Find where the given text appears and provide that cell's center as [x, y] coordinate. 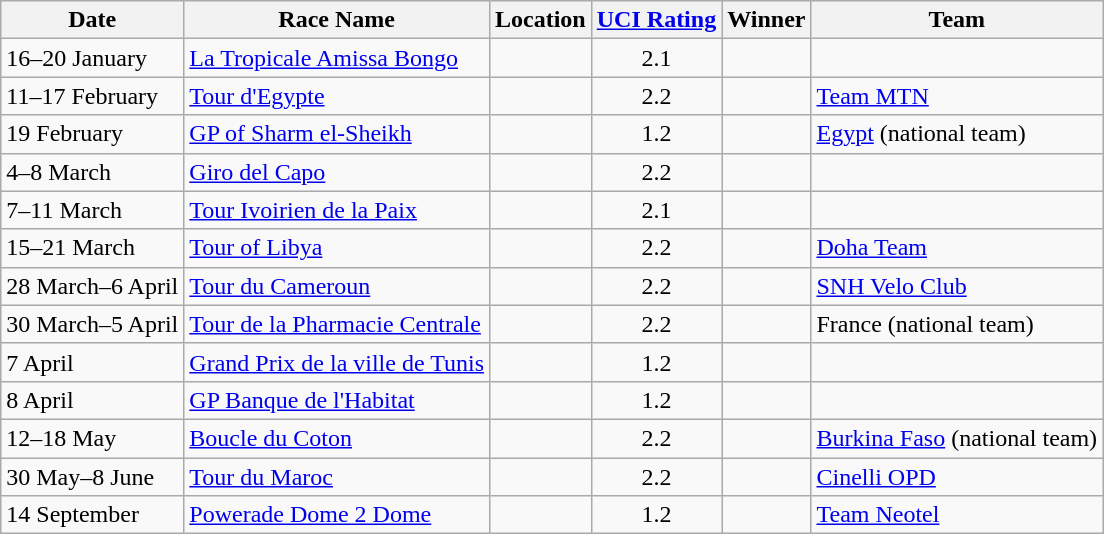
4–8 March [92, 172]
28 March–6 April [92, 286]
Tour Ivoirien de la Paix [337, 210]
Tour of Libya [337, 248]
Burkina Faso (national team) [957, 438]
SNH Velo Club [957, 286]
Boucle du Coton [337, 438]
Giro del Capo [337, 172]
14 September [92, 515]
Tour d'Egypte [337, 96]
Team [957, 20]
La Tropicale Amissa Bongo [337, 58]
France (national team) [957, 324]
UCI Rating [656, 20]
Cinelli OPD [957, 477]
GP of Sharm el-Sheikh [337, 134]
8 April [92, 400]
Race Name [337, 20]
11–17 February [92, 96]
30 May–8 June [92, 477]
Tour du Maroc [337, 477]
Tour du Cameroun [337, 286]
7–11 March [92, 210]
GP Banque de l'Habitat [337, 400]
Location [541, 20]
30 March–5 April [92, 324]
16–20 January [92, 58]
Winner [766, 20]
Powerade Dome 2 Dome [337, 515]
12–18 May [92, 438]
Grand Prix de la ville de Tunis [337, 362]
Team MTN [957, 96]
Date [92, 20]
7 April [92, 362]
Team Neotel [957, 515]
Doha Team [957, 248]
19 February [92, 134]
15–21 March [92, 248]
Tour de la Pharmacie Centrale [337, 324]
Egypt (national team) [957, 134]
